Identify which cell holds the provided text, then report its (x, y) central coordinate. 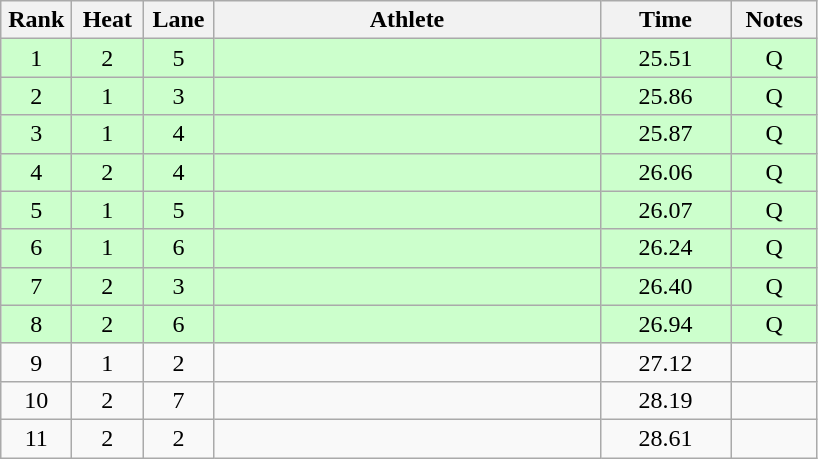
Rank (36, 20)
Lane (178, 20)
Heat (108, 20)
26.07 (666, 210)
26.94 (666, 324)
8 (36, 324)
11 (36, 438)
9 (36, 362)
27.12 (666, 362)
25.86 (666, 96)
Notes (774, 20)
26.40 (666, 286)
28.61 (666, 438)
Time (666, 20)
25.51 (666, 58)
26.06 (666, 172)
25.87 (666, 134)
28.19 (666, 400)
10 (36, 400)
Athlete (407, 20)
26.24 (666, 248)
